From the cell containing the given text, extract its center point as (x, y) coordinate. 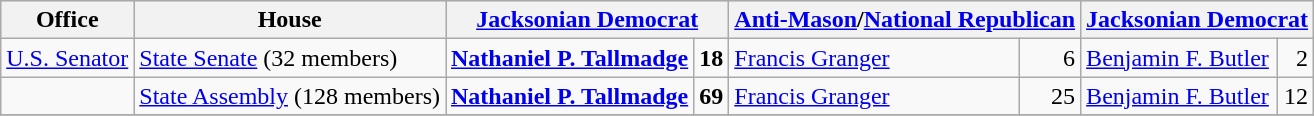
House (290, 20)
6 (1050, 58)
2 (1296, 58)
Anti-Mason/National Republican (905, 20)
Office (68, 20)
U.S. Senator (68, 58)
State Assembly (128 members) (290, 96)
18 (712, 58)
25 (1050, 96)
State Senate (32 members) (290, 58)
12 (1296, 96)
69 (712, 96)
